Pinpoint the cell where the given text exists, returning its (x, y) midpoint coordinate. 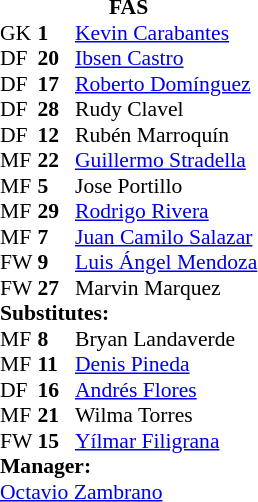
Yílmar Filigrana (166, 440)
9 (57, 262)
Substitutes: (128, 313)
Guillermo Stradella (166, 160)
16 (57, 389)
Jose Portillo (166, 185)
Juan Camilo Salazar (166, 236)
Wilma Torres (166, 415)
28 (57, 109)
11 (57, 364)
20 (57, 58)
7 (57, 236)
Marvin Marquez (166, 287)
Roberto Domínguez (166, 83)
Manager: (128, 466)
29 (57, 211)
12 (57, 134)
Luis Ángel Mendoza (166, 262)
Andrés Flores (166, 389)
Ibsen Castro (166, 58)
22 (57, 160)
27 (57, 287)
1 (57, 32)
Rudy Clavel (166, 109)
Denis Pineda (166, 364)
GK (19, 32)
17 (57, 83)
21 (57, 415)
8 (57, 338)
15 (57, 440)
Rodrigo Rivera (166, 211)
Kevin Carabantes (166, 32)
Rubén Marroquín (166, 134)
Bryan Landaverde (166, 338)
5 (57, 185)
